Output the (X, Y) coordinate of the center of the cell containing the given text.  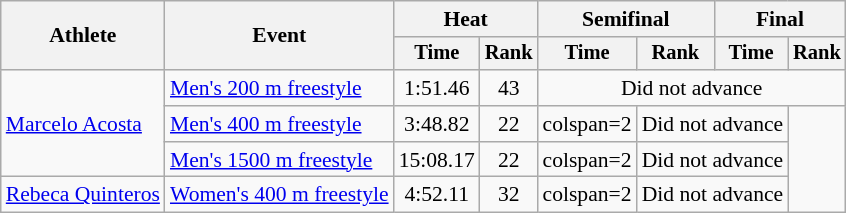
Athlete (83, 36)
Marcelo Acosta (83, 124)
3:48.82 (437, 124)
Final (780, 19)
Heat (466, 19)
Men's 400 m freestyle (280, 124)
Women's 400 m freestyle (280, 195)
Men's 1500 m freestyle (280, 160)
Semifinal (626, 19)
Men's 200 m freestyle (280, 88)
Event (280, 36)
1:51.46 (437, 88)
Rebeca Quinteros (83, 195)
4:52.11 (437, 195)
43 (509, 88)
32 (509, 195)
15:08.17 (437, 160)
